Locate the cell with the specified text and output its (X, Y) center coordinate. 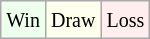
Draw (72, 20)
Win (24, 20)
Loss (126, 20)
